Provide the [X, Y] coordinate of the cell's center where the given text is located.  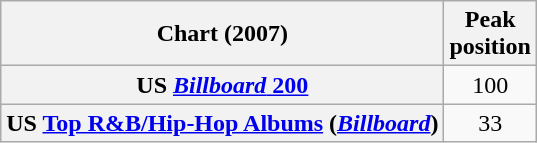
US Top R&B/Hip-Hop Albums (Billboard) [222, 123]
Chart (2007) [222, 34]
33 [490, 123]
Peakposition [490, 34]
100 [490, 85]
US Billboard 200 [222, 85]
